Identify which cell holds the provided text, then report its [X, Y] central coordinate. 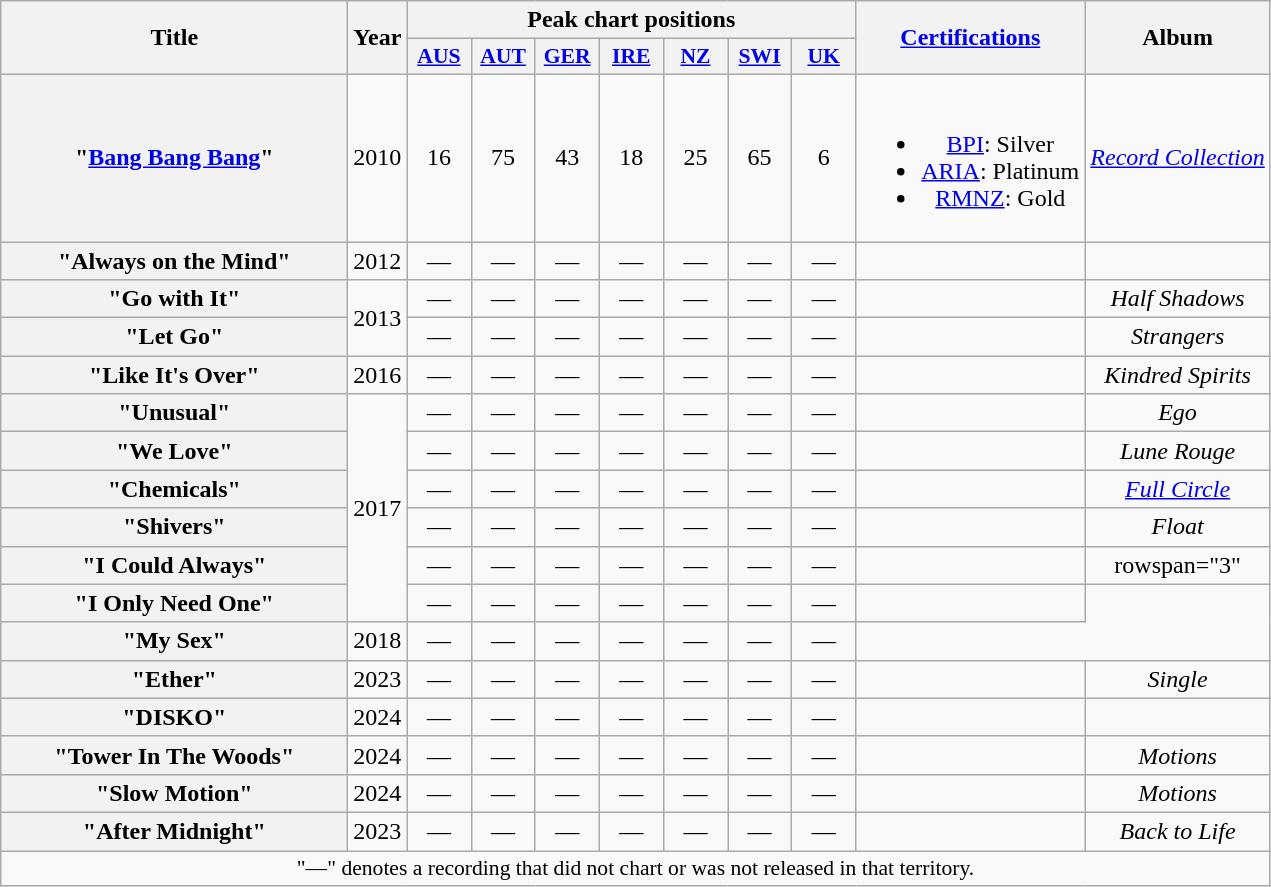
UK [824, 57]
"I Could Always" [174, 565]
Strangers [1178, 337]
Half Shadows [1178, 299]
"DISKO" [174, 717]
18 [631, 158]
2018 [378, 641]
GER [567, 57]
AUS [439, 57]
AUT [503, 57]
2012 [378, 261]
"Chemicals" [174, 489]
"I Only Need One" [174, 603]
Back to Life [1178, 831]
Year [378, 38]
"My Sex" [174, 641]
65 [760, 158]
75 [503, 158]
SWI [760, 57]
"Like It's Over" [174, 375]
Single [1178, 679]
"Ether" [174, 679]
"Tower In The Woods" [174, 755]
Peak chart positions [632, 20]
"After Midnight" [174, 831]
"We Love" [174, 451]
Float [1178, 527]
BPI: SilverARIA: PlatinumRMNZ: Gold [970, 158]
2013 [378, 318]
6 [824, 158]
Full Circle [1178, 489]
Album [1178, 38]
Record Collection [1178, 158]
"Slow Motion" [174, 793]
"Always on the Mind" [174, 261]
Ego [1178, 413]
rowspan="3" [1178, 565]
IRE [631, 57]
"Unusual" [174, 413]
Lune Rouge [1178, 451]
"Shivers" [174, 527]
"—" denotes a recording that did not chart or was not released in that territory. [636, 868]
25 [695, 158]
"Go with It" [174, 299]
"Let Go" [174, 337]
2017 [378, 508]
2016 [378, 375]
16 [439, 158]
"Bang Bang Bang" [174, 158]
Title [174, 38]
Certifications [970, 38]
Kindred Spirits [1178, 375]
NZ [695, 57]
2010 [378, 158]
43 [567, 158]
